Detect which cell encompasses the target text, then output its [x, y] center coordinate. 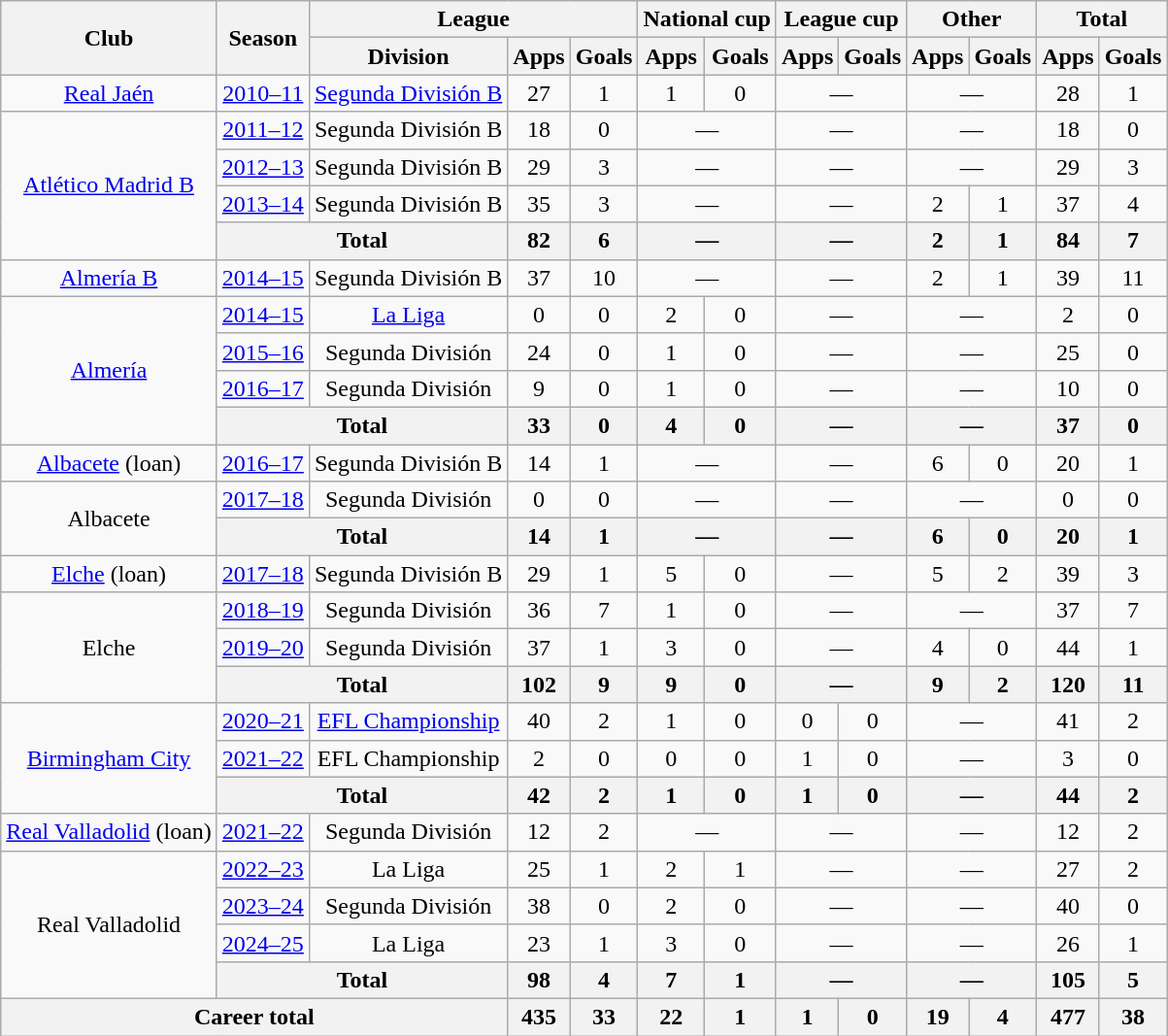
102 [539, 685]
Season [262, 38]
2024–25 [262, 943]
Elche [109, 648]
24 [539, 351]
Albacete (loan) [109, 463]
Birmingham City [109, 758]
2023–24 [262, 906]
Career total [254, 1017]
35 [539, 204]
19 [938, 1017]
League [474, 19]
82 [539, 241]
2015–16 [262, 351]
Almería [109, 370]
Division [408, 56]
105 [1068, 980]
41 [1068, 721]
National cup [707, 19]
League cup [841, 19]
Elche (loan) [109, 574]
28 [1068, 93]
36 [539, 611]
22 [671, 1017]
2020–21 [262, 721]
435 [539, 1017]
2013–14 [262, 204]
477 [1068, 1017]
2018–19 [262, 611]
Almería B [109, 278]
Club [109, 38]
2012–13 [262, 167]
Other [972, 19]
Atlético Madrid B [109, 185]
2011–12 [262, 130]
2022–23 [262, 869]
42 [539, 795]
Real Valladolid [109, 924]
84 [1068, 241]
26 [1068, 943]
Real Valladolid (loan) [109, 832]
23 [539, 943]
2019–20 [262, 648]
120 [1068, 685]
Albacete [109, 518]
98 [539, 980]
Real Jaén [109, 93]
2010–11 [262, 93]
